Find where the given text appears and provide that cell's center as (x, y) coordinate. 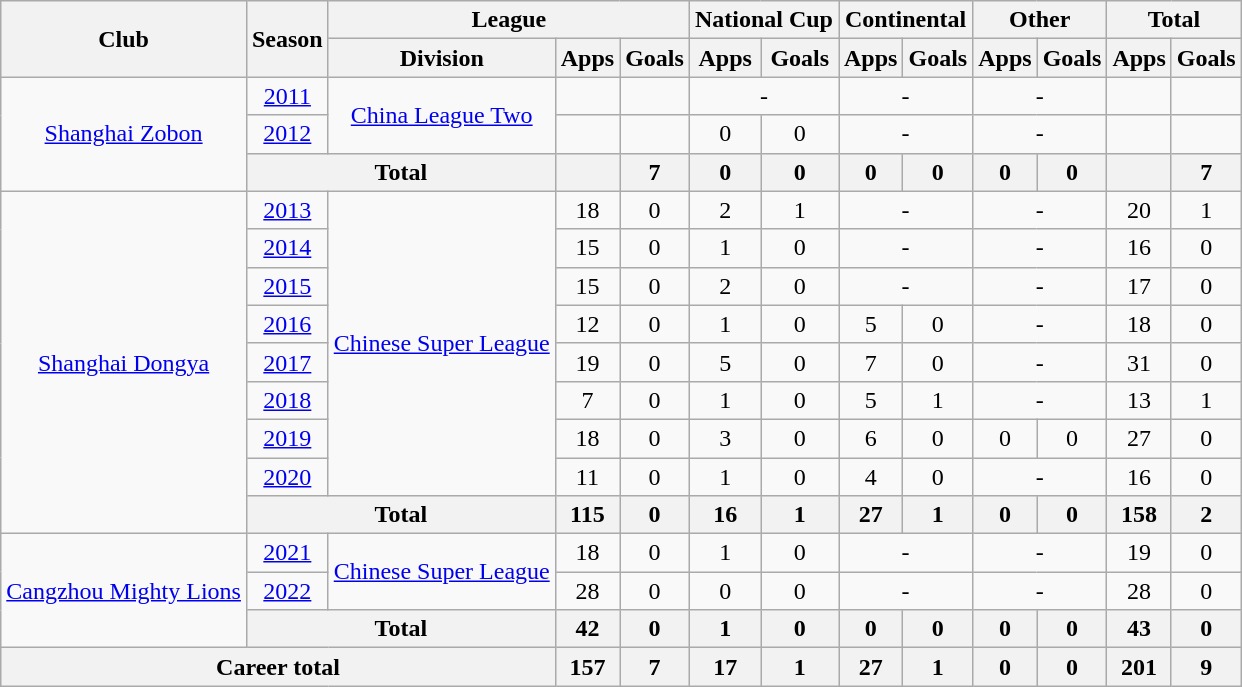
2014 (287, 248)
2011 (287, 96)
4 (870, 477)
Season (287, 39)
31 (1139, 362)
Shanghai Dongya (124, 362)
2021 (287, 553)
2016 (287, 324)
115 (587, 515)
12 (587, 324)
6 (870, 438)
Shanghai Zobon (124, 134)
20 (1139, 210)
2013 (287, 210)
2015 (287, 286)
42 (587, 629)
2018 (287, 400)
11 (587, 477)
Career total (278, 667)
League (508, 20)
201 (1139, 667)
158 (1139, 515)
3 (725, 438)
2017 (287, 362)
2022 (287, 591)
China League Two (442, 115)
9 (1206, 667)
2020 (287, 477)
National Cup (764, 20)
Club (124, 39)
Continental (905, 20)
Other (1040, 20)
Division (442, 58)
13 (1139, 400)
157 (587, 667)
43 (1139, 629)
Cangzhou Mighty Lions (124, 591)
2019 (287, 438)
2012 (287, 134)
